Find where the given text appears and provide that cell's center as (X, Y) coordinate. 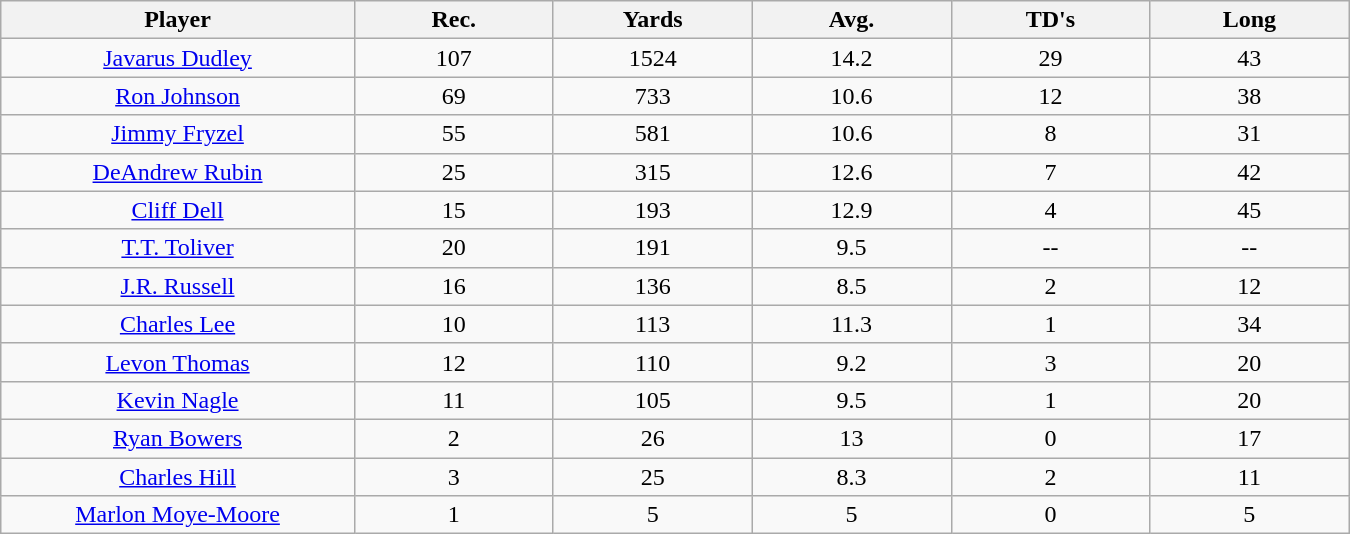
105 (652, 400)
191 (652, 248)
55 (454, 134)
43 (1250, 58)
8 (1050, 134)
38 (1250, 96)
136 (652, 286)
26 (652, 438)
Avg. (852, 20)
Ron Johnson (178, 96)
10 (454, 324)
T.T. Toliver (178, 248)
12.9 (852, 210)
Ryan Bowers (178, 438)
193 (652, 210)
69 (454, 96)
Levon Thomas (178, 362)
16 (454, 286)
Marlon Moye-Moore (178, 515)
Charles Hill (178, 477)
Player (178, 20)
34 (1250, 324)
1524 (652, 58)
17 (1250, 438)
7 (1050, 172)
Cliff Dell (178, 210)
42 (1250, 172)
315 (652, 172)
13 (852, 438)
Kevin Nagle (178, 400)
4 (1050, 210)
45 (1250, 210)
8.5 (852, 286)
TD's (1050, 20)
31 (1250, 134)
107 (454, 58)
9.2 (852, 362)
Jimmy Fryzel (178, 134)
J.R. Russell (178, 286)
DeAndrew Rubin (178, 172)
733 (652, 96)
581 (652, 134)
Yards (652, 20)
14.2 (852, 58)
Javarus Dudley (178, 58)
11.3 (852, 324)
113 (652, 324)
Rec. (454, 20)
29 (1050, 58)
110 (652, 362)
8.3 (852, 477)
15 (454, 210)
12.6 (852, 172)
Long (1250, 20)
Charles Lee (178, 324)
